Capture the cell that displays the provided text and extract its (X, Y) central coordinate. 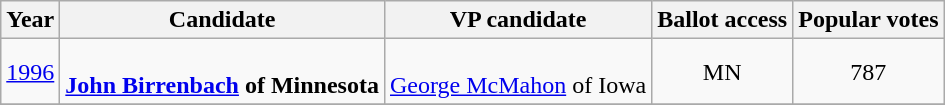
1996 (30, 72)
Popular votes (868, 20)
Ballot access (722, 20)
John Birrenbach of Minnesota (222, 72)
George McMahon of Iowa (518, 72)
Candidate (222, 20)
VP candidate (518, 20)
787 (868, 72)
Year (30, 20)
MN (722, 72)
